Provide the [X, Y] coordinate of the cell's center where the given text is located.  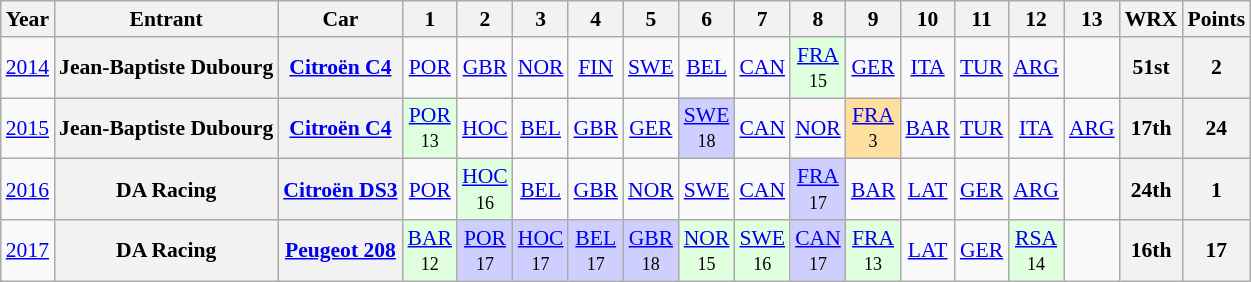
HOC17 [541, 250]
11 [982, 19]
10 [928, 19]
2014 [28, 68]
12 [1036, 19]
HOC [485, 128]
SWE18 [707, 128]
17 [1217, 250]
GBR18 [651, 250]
HOC16 [485, 190]
17th [1152, 128]
6 [707, 19]
Car [340, 19]
Citroën DS3 [340, 190]
SWE16 [762, 250]
Entrant [166, 19]
FRA17 [818, 190]
CAN17 [818, 250]
5 [651, 19]
NOR15 [707, 250]
FRA15 [818, 68]
24th [1152, 190]
8 [818, 19]
9 [874, 19]
51st [1152, 68]
2015 [28, 128]
Year [28, 19]
4 [596, 19]
POR17 [485, 250]
16th [1152, 250]
BEL17 [596, 250]
POR13 [430, 128]
BAR12 [430, 250]
13 [1092, 19]
Peugeot 208 [340, 250]
24 [1217, 128]
7 [762, 19]
2016 [28, 190]
2017 [28, 250]
Points [1217, 19]
FRA13 [874, 250]
RSA14 [1036, 250]
WRX [1152, 19]
FIN [596, 68]
3 [541, 19]
FRA3 [874, 128]
